Determine the [X, Y] coordinate at the center of the cell enclosing the given text.  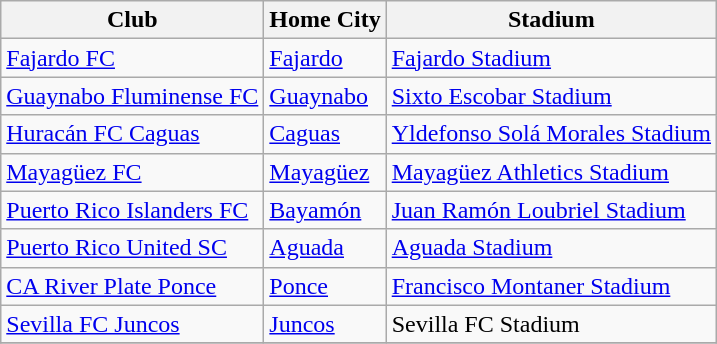
Aguada [325, 248]
Guaynabo [325, 96]
Fajardo FC [132, 58]
CA River Plate Ponce [132, 286]
Francisco Montaner Stadium [551, 286]
Puerto Rico United SC [132, 248]
Juan Ramón Loubriel Stadium [551, 210]
Club [132, 20]
Guaynabo Fluminense FC [132, 96]
Caguas [325, 134]
Aguada Stadium [551, 248]
Fajardo [325, 58]
Huracán FC Caguas [132, 134]
Stadium [551, 20]
Sixto Escobar Stadium [551, 96]
Fajardo Stadium [551, 58]
Mayagüez FC [132, 172]
Mayagüez Athletics Stadium [551, 172]
Home City [325, 20]
Ponce [325, 286]
Puerto Rico Islanders FC [132, 210]
Yldefonso Solá Morales Stadium [551, 134]
Sevilla FC Stadium [551, 324]
Sevilla FC Juncos [132, 324]
Bayamón [325, 210]
Juncos [325, 324]
Mayagüez [325, 172]
